Determine the [X, Y] coordinate at the center of the cell enclosing the given text.  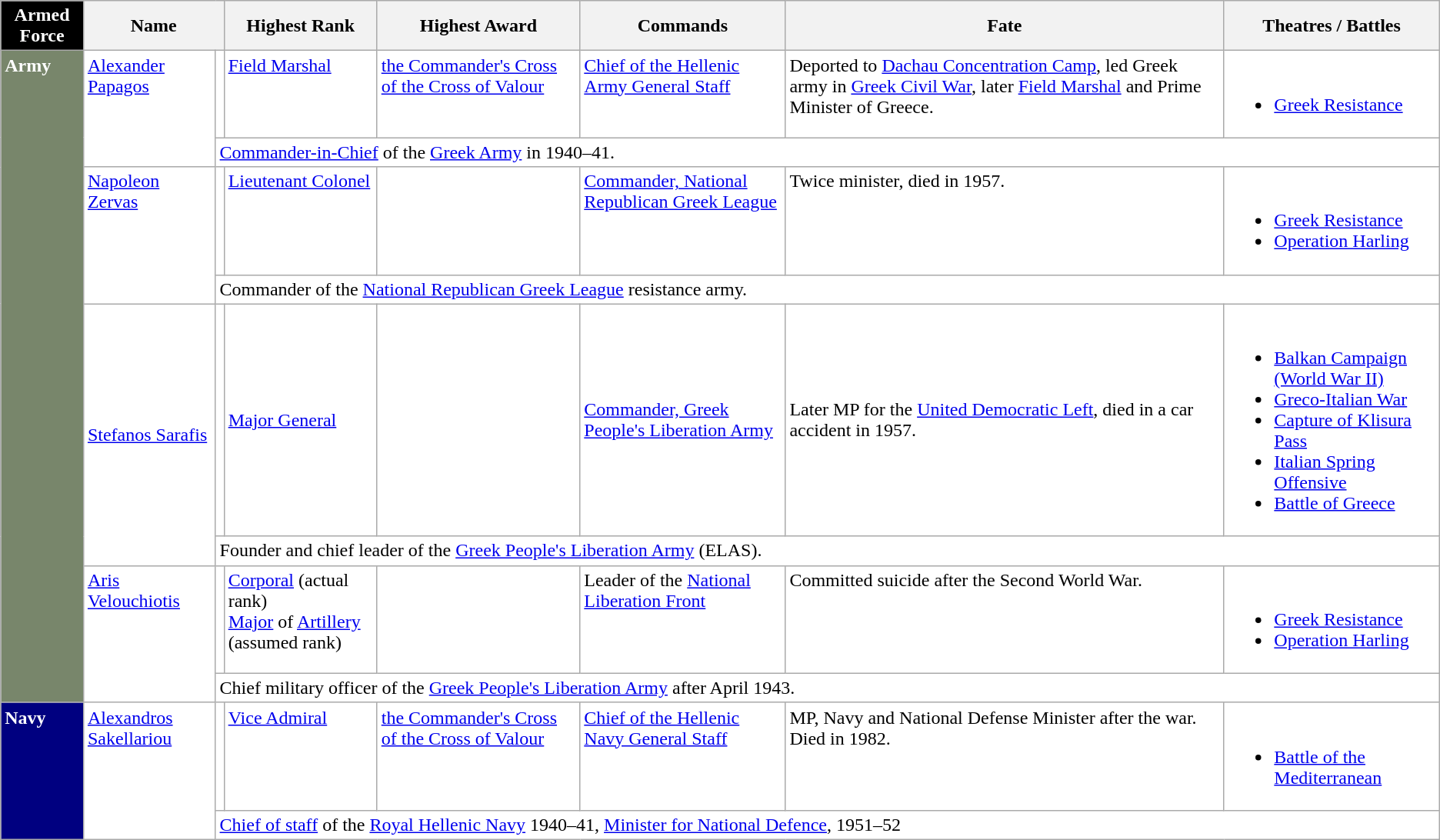
Stefanos Sarafis [149, 435]
Fate [1005, 26]
Army [42, 377]
Alexander Papagos [149, 109]
Leader of the National Liberation Front [683, 619]
Highest Rank [300, 26]
Committed suicide after the Second World War. [1005, 619]
Deported to Dachau Concentration Camp, led Greek army in Greek Civil War, later Field Marshal and Prime Minister of Greece. [1005, 94]
Chief military officer of the Greek People's Liberation Army after April 1943. [828, 688]
Commander of the National Republican Greek League resistance army. [828, 289]
Theatres / Battles [1332, 26]
Armed Force [42, 26]
Napoleon Zervas [149, 235]
Highest Award [478, 26]
Commander, National Republican Greek League [683, 221]
Later MP for the United Democratic Left, died in a car accident in 1957. [1005, 420]
Balkan Campaign (World War II)Greco-Italian WarCapture of Klisura PassItalian Spring OffensiveBattle of Greece [1332, 420]
Greek Resistance [1332, 94]
Chief of the Hellenic Navy General Staff [683, 756]
Aris Velouchiotis [149, 634]
Field Marshal [300, 94]
Chief of the Hellenic Army General Staff [683, 94]
MP, Navy and National Defense Minister after the war. Died in 1982. [1005, 756]
Commander, Greek People's Liberation Army [683, 420]
Founder and chief leader of the Greek People's Liberation Army (ELAS). [828, 551]
Major General [300, 420]
Name [154, 26]
Navy [42, 771]
Battle of the Mediterranean [1332, 756]
Corporal (actual rank)Major of Artillery (assumed rank) [300, 619]
Commander-in-Chief of the Greek Army in 1940–41. [828, 152]
Twice minister, died in 1957. [1005, 221]
Alexandros Sakellariou [149, 771]
Vice Admiral [300, 756]
Commands [683, 26]
Lieutenant Colonel [300, 221]
Chief of staff of the Royal Hellenic Navy 1940–41, Minister for National Defence, 1951–52 [828, 825]
